Search for the cell housing the specified text and yield its [x, y] center coordinate. 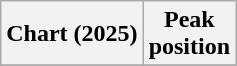
Chart (2025) [72, 34]
Peakposition [189, 34]
